Output the (X, Y) coordinate of the center of the cell containing the given text.  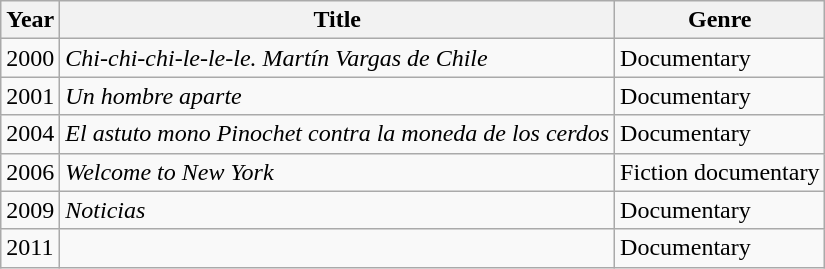
2006 (30, 172)
2000 (30, 58)
Year (30, 20)
Chi-chi-chi-le-le-le. Martín Vargas de Chile (338, 58)
El astuto mono Pinochet contra la moneda de los cerdos (338, 134)
Un hombre aparte (338, 96)
Genre (720, 20)
Fiction documentary (720, 172)
2009 (30, 210)
2004 (30, 134)
Noticias (338, 210)
Title (338, 20)
2011 (30, 248)
Welcome to New York (338, 172)
2001 (30, 96)
